Scan for the cell matching the given text and deliver its [X, Y] coordinate at center. 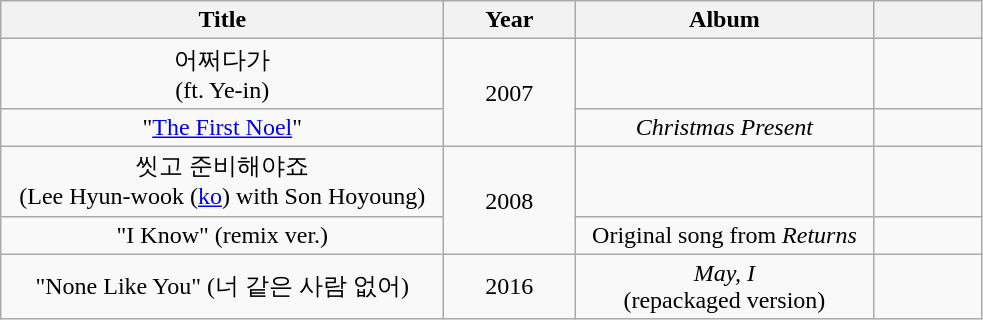
Album [724, 20]
"None Like You" (너 같은 사람 없어) [222, 286]
Christmas Present [724, 127]
씻고 준비해야죠(Lee Hyun-wook (ko) with Son Hoyoung) [222, 181]
"The First Noel" [222, 127]
Title [222, 20]
어쩌다가(ft. Ye-in) [222, 74]
"I Know" (remix ver.) [222, 235]
2008 [510, 200]
Original song from Returns [724, 235]
May, I(repackaged version) [724, 286]
Year [510, 20]
2016 [510, 286]
2007 [510, 93]
